Identify which cell holds the provided text, then report its (X, Y) central coordinate. 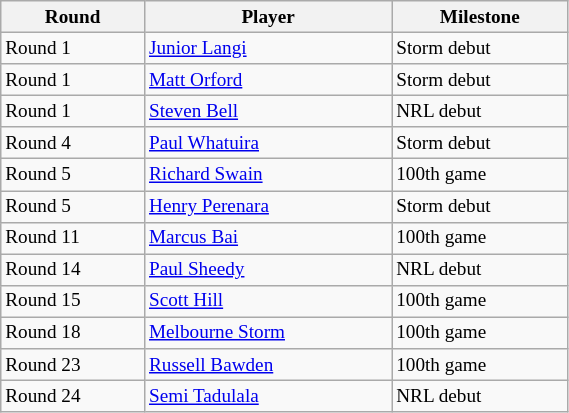
Round 4 (73, 143)
Player (268, 17)
Semi Tadulala (268, 396)
Melbourne Storm (268, 333)
Paul Whatuira (268, 143)
Richard Swain (268, 175)
Round (73, 17)
Round 18 (73, 333)
Junior Langi (268, 48)
Round 24 (73, 396)
Henry Perenara (268, 206)
Round 23 (73, 365)
Round 14 (73, 270)
Matt Orford (268, 80)
Marcus Bai (268, 238)
Paul Sheedy (268, 270)
Steven Bell (268, 111)
Milestone (480, 17)
Scott Hill (268, 301)
Russell Bawden (268, 365)
Round 15 (73, 301)
Round 11 (73, 238)
